Return the [x, y] coordinate for the center point of the cell that contains the specified text.  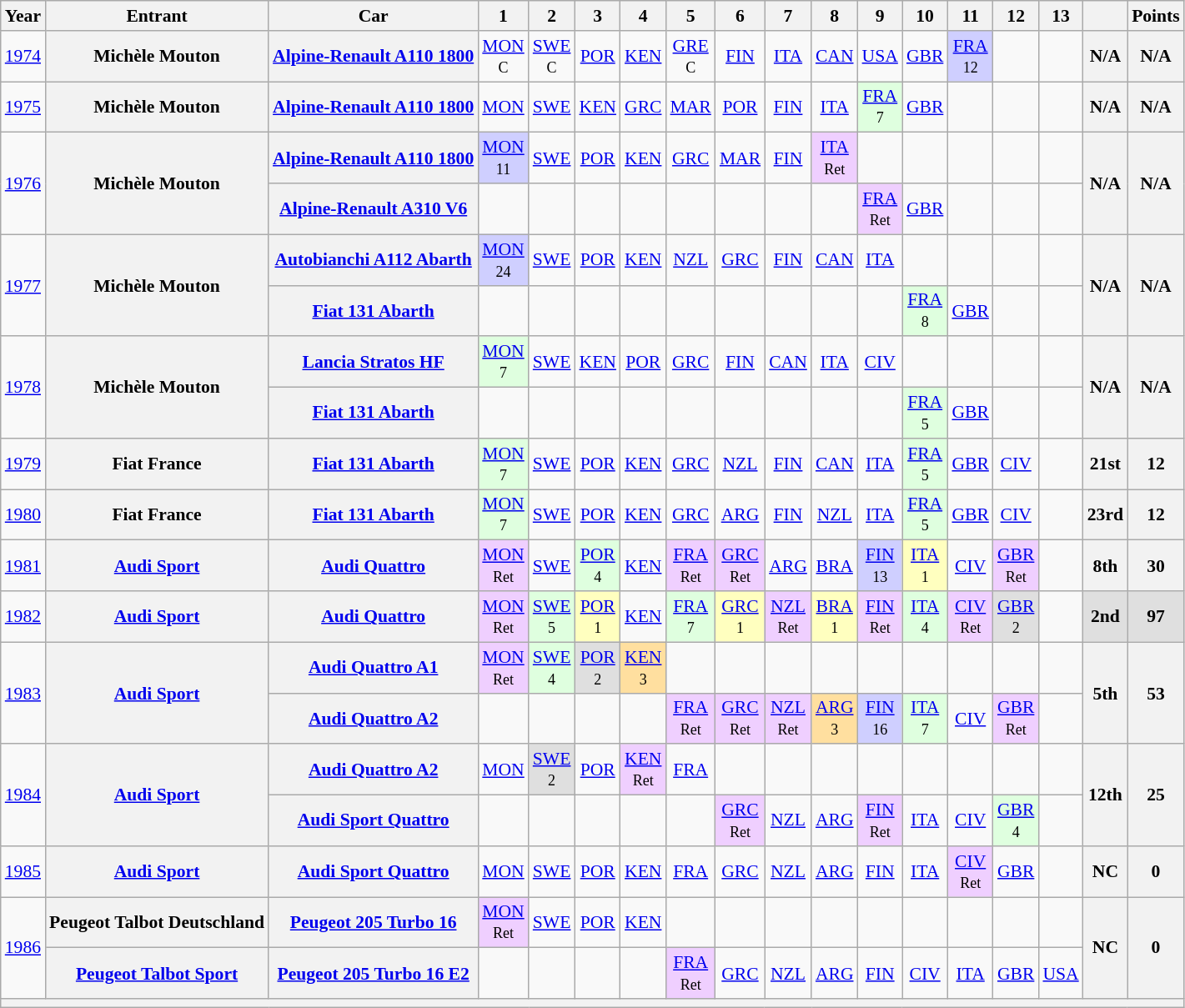
SWE5 [552, 617]
Peugeot 205 Turbo 16 [374, 922]
FIN16 [881, 719]
1984 [23, 795]
53 [1156, 693]
97 [1156, 617]
Peugeot Talbot Deutschland [157, 922]
30 [1156, 565]
Entrant [157, 16]
ARG3 [835, 719]
11 [971, 16]
5th [1106, 693]
1978 [23, 388]
8th [1106, 565]
GREC [690, 57]
1979 [23, 464]
GBR4 [1016, 820]
Lancia Stratos HF [374, 362]
1983 [23, 693]
9 [881, 16]
23rd [1106, 515]
1977 [23, 285]
ITA7 [926, 719]
GBR2 [1016, 617]
1980 [23, 515]
POR1 [597, 617]
4 [644, 16]
Audi Quattro A1 [374, 667]
Car [374, 16]
BRA1 [835, 617]
5 [690, 16]
6 [741, 16]
1986 [23, 948]
10 [926, 16]
SWE2 [552, 770]
2nd [1106, 617]
25 [1156, 795]
MONC [504, 57]
ITA1 [926, 565]
Peugeot 205 Turbo 16 E2 [374, 974]
7 [788, 16]
GRC1 [741, 617]
SWE4 [552, 667]
8 [835, 16]
POR2 [597, 667]
12th [1106, 795]
FRA8 [926, 310]
21st [1106, 464]
1982 [23, 617]
BRA [835, 565]
1985 [23, 872]
2 [552, 16]
1975 [23, 107]
KENRet [644, 770]
Points [1156, 16]
ITARet [835, 158]
3 [597, 16]
ITA4 [926, 617]
1981 [23, 565]
MON11 [504, 158]
FIN13 [881, 565]
POR4 [597, 565]
MON24 [504, 260]
1 [504, 16]
SWEC [552, 57]
1974 [23, 57]
1976 [23, 183]
FRA12 [971, 57]
KEN3 [644, 667]
13 [1061, 16]
Autobianchi A112 Abarth [374, 260]
Alpine-Renault A310 V6 [374, 208]
Year [23, 16]
Peugeot Talbot Sport [157, 974]
